For the text-containing cell, return its midpoint in (x, y) coordinate format. 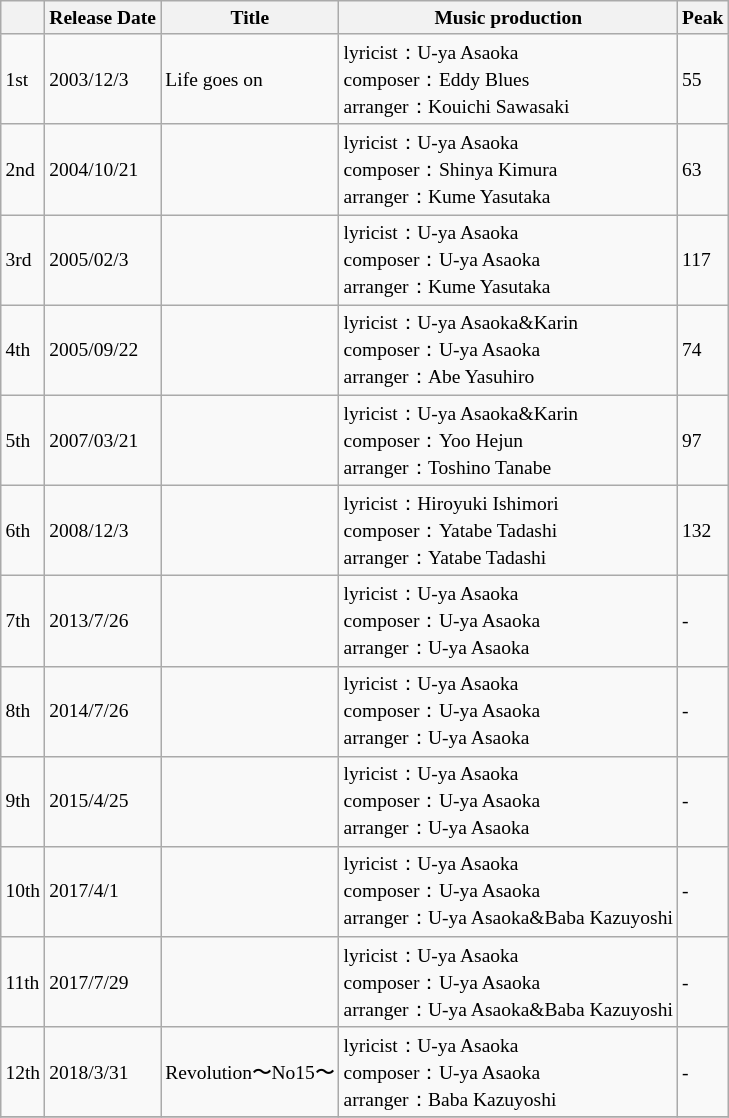
132 (702, 530)
2017/7/29 (103, 982)
3rd (23, 260)
10th (23, 892)
74 (702, 350)
Release Date (103, 18)
Peak (702, 18)
2nd (23, 169)
63 (702, 169)
lyricist：U-ya Asaokacomposer：U-ya Asaokaarranger：Kume Yasutaka (508, 260)
2014/7/26 (103, 711)
5th (23, 440)
97 (702, 440)
2005/09/22 (103, 350)
lyricist：U-ya Asaokacomposer：U-ya Asaokaarranger：Baba Kazuyoshi (508, 1072)
8th (23, 711)
Music production (508, 18)
lyricist：U-ya Asaoka&Karincomposer：U-ya Asaokaarranger：Abe Yasuhiro (508, 350)
2013/7/26 (103, 621)
Revolution〜No15〜 (250, 1072)
Life goes on (250, 79)
9th (23, 801)
117 (702, 260)
12th (23, 1072)
4th (23, 350)
2017/4/1 (103, 892)
6th (23, 530)
2008/12/3 (103, 530)
2007/03/21 (103, 440)
lyricist：U-ya Asaokacomposer：Eddy Bluesarranger：Kouichi Sawasaki (508, 79)
2003/12/3 (103, 79)
lyricist：U-ya Asaokacomposer：Shinya Kimuraarranger：Kume Yasutaka (508, 169)
11th (23, 982)
Title (250, 18)
2005/02/3 (103, 260)
2018/3/31 (103, 1072)
7th (23, 621)
lyricist：U-ya Asaoka&Karincomposer：Yoo Hejunarranger：Toshino Tanabe (508, 440)
55 (702, 79)
1st (23, 79)
lyricist：Hiroyuki Ishimoricomposer：Yatabe Tadashiarranger：Yatabe Tadashi (508, 530)
2004/10/21 (103, 169)
2015/4/25 (103, 801)
